Identify which cell holds the provided text, then report its (X, Y) central coordinate. 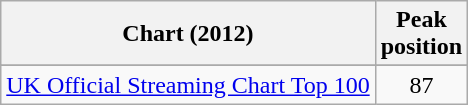
Peakposition (421, 34)
87 (421, 85)
Chart (2012) (188, 34)
UK Official Streaming Chart Top 100 (188, 85)
